Return [X, Y] of the center of cell containing provided text 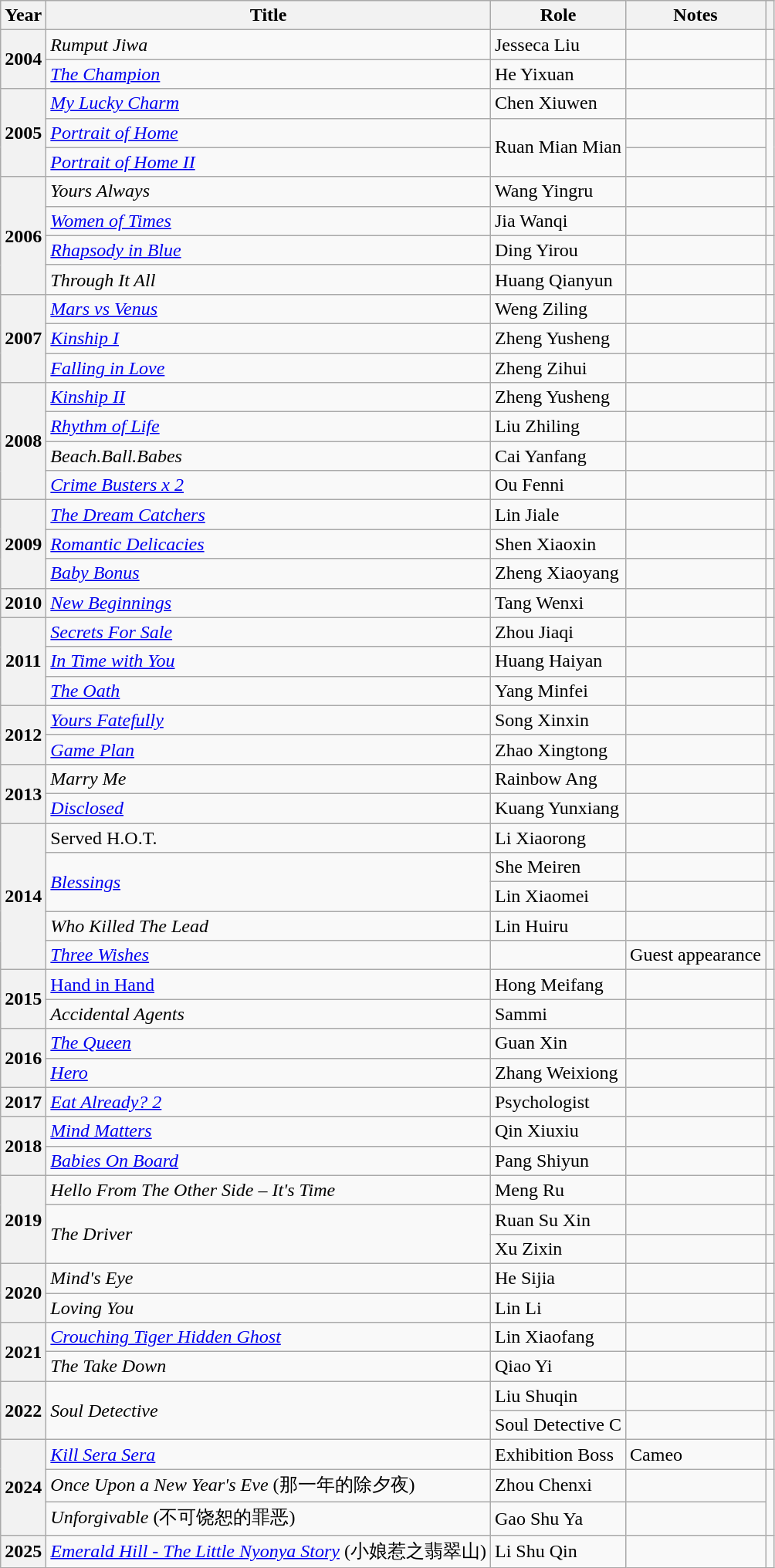
Lin Li [557, 1308]
2024 [23, 1488]
Mars vs Venus [269, 309]
Hand in Hand [269, 985]
Lin Jiale [557, 515]
2014 [23, 896]
The Queen [269, 1043]
Zheng Zihui [557, 368]
Mind Matters [269, 1131]
Zhang Weixiong [557, 1073]
Kuang Yunxiang [557, 808]
Weng Ziling [557, 309]
Guan Xin [557, 1043]
Sammi [557, 1014]
Portrait of Home [269, 133]
Rhapsody in Blue [269, 250]
Emerald Hill - The Little Nyonya Story (小娘惹之翡翠山) [269, 1551]
The Oath [269, 691]
Huang Qianyun [557, 279]
Xu Zixin [557, 1249]
The Dream Catchers [269, 515]
Lin Huiru [557, 926]
Yang Minfei [557, 691]
Blessings [269, 882]
Yours Always [269, 191]
2021 [23, 1352]
Jia Wanqi [557, 221]
Meng Ru [557, 1190]
Liu Shuqin [557, 1396]
Disclosed [269, 808]
Once Upon a New Year's Eve (那一年的除夕夜) [269, 1486]
She Meiren [557, 867]
Served H.O.T. [269, 837]
2020 [23, 1293]
2016 [23, 1058]
Rumput Jiwa [269, 45]
Loving You [269, 1308]
Kill Sera Sera [269, 1455]
Hello From The Other Side – It's Time [269, 1190]
Unforgivable (不可饶恕的罪恶) [269, 1519]
Rainbow Ang [557, 779]
Notes [696, 15]
Liu Zhiling [557, 427]
Year [23, 15]
Huang Haiyan [557, 661]
In Time with You [269, 661]
Marry Me [269, 779]
Who Killed The Lead [269, 926]
Title [269, 15]
Kinship II [269, 397]
Falling in Love [269, 368]
Secrets For Sale [269, 632]
2010 [23, 603]
Mind's Eye [269, 1278]
Zhao Xingtong [557, 749]
2008 [23, 441]
Three Wishes [269, 955]
Gao Shu Ya [557, 1519]
Pang Shiyun [557, 1161]
Babies On Board [269, 1161]
Song Xinxin [557, 720]
Psychologist [557, 1102]
Kinship I [269, 338]
Guest appearance [696, 955]
Ding Yirou [557, 250]
Crime Busters x 2 [269, 485]
2013 [23, 793]
Romantic Delicacies [269, 544]
2006 [23, 235]
Accidental Agents [269, 1014]
2009 [23, 544]
2005 [23, 133]
The Driver [269, 1234]
Role [557, 15]
The Champion [269, 74]
2004 [23, 59]
Ou Fenni [557, 485]
Zhou Chenxi [557, 1486]
Li Xiaorong [557, 837]
Ruan Mian Mian [557, 147]
Exhibition Boss [557, 1455]
Cai Yanfang [557, 456]
2018 [23, 1146]
Hong Meifang [557, 985]
2017 [23, 1102]
Women of Times [269, 221]
Chen Xiuwen [557, 103]
Game Plan [269, 749]
2007 [23, 338]
Rhythm of Life [269, 427]
2025 [23, 1551]
Portrait of Home II [269, 162]
Hero [269, 1073]
2019 [23, 1219]
New Beginnings [269, 603]
Zheng Xiaoyang [557, 573]
2012 [23, 735]
He Sijia [557, 1278]
Shen Xiaoxin [557, 544]
Crouching Tiger Hidden Ghost [269, 1337]
Zhou Jiaqi [557, 632]
Li Shu Qin [557, 1551]
Through It All [269, 279]
Lin Xiaomei [557, 897]
2011 [23, 661]
Lin Xiaofang [557, 1337]
Baby Bonus [269, 573]
2022 [23, 1411]
Cameo [696, 1455]
Qiao Yi [557, 1367]
2015 [23, 999]
Qin Xiuxiu [557, 1131]
Jesseca Liu [557, 45]
The Take Down [269, 1367]
Beach.Ball.Babes [269, 456]
Eat Already? 2 [269, 1102]
Yours Fatefully [269, 720]
Soul Detective [269, 1411]
My Lucky Charm [269, 103]
Tang Wenxi [557, 603]
He Yixuan [557, 74]
Soul Detective C [557, 1425]
Ruan Su Xin [557, 1219]
Wang Yingru [557, 191]
